Capture the cell that displays the provided text and extract its [X, Y] central coordinate. 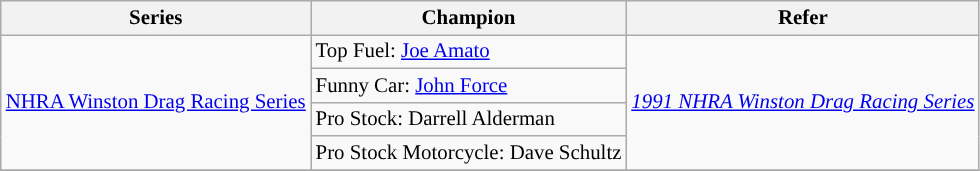
1991 NHRA Winston Drag Racing Series [802, 102]
Pro Stock Motorcycle: Dave Schultz [469, 153]
Series [156, 18]
Pro Stock: Darrell Alderman [469, 119]
Funny Car: John Force [469, 85]
Top Fuel: Joe Amato [469, 51]
Champion [469, 18]
Refer [802, 18]
NHRA Winston Drag Racing Series [156, 102]
